For the text-containing cell, return its midpoint in [x, y] coordinate format. 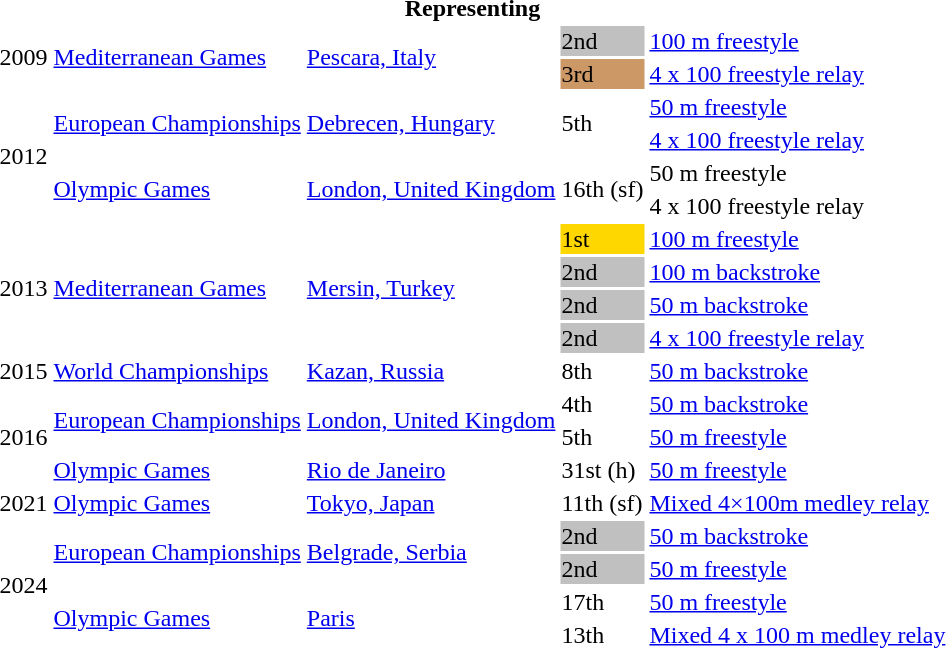
11th (sf) [602, 503]
Rio de Janeiro [431, 470]
Debrecen, Hungary [431, 124]
8th [602, 371]
Belgrade, Serbia [431, 552]
Pescara, Italy [431, 58]
Tokyo, Japan [431, 503]
World Championships [177, 371]
Mersin, Turkey [431, 288]
4th [602, 404]
17th [602, 602]
16th (sf) [602, 190]
1st [602, 239]
Kazan, Russia [431, 371]
3rd [602, 74]
31st (h) [602, 470]
